Return the (x, y) coordinate for the center point of the cell that contains the specified text.  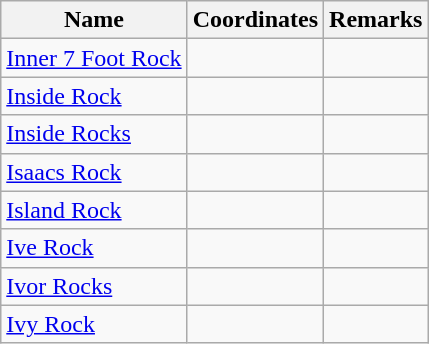
Remarks (376, 20)
Ivy Rock (94, 324)
Inner 7 Foot Rock (94, 58)
Name (94, 20)
Ivor Rocks (94, 286)
Isaacs Rock (94, 172)
Inside Rocks (94, 134)
Island Rock (94, 210)
Ive Rock (94, 248)
Inside Rock (94, 96)
Coordinates (255, 20)
